Return the [X, Y] coordinate for the center point of the cell that contains the specified text.  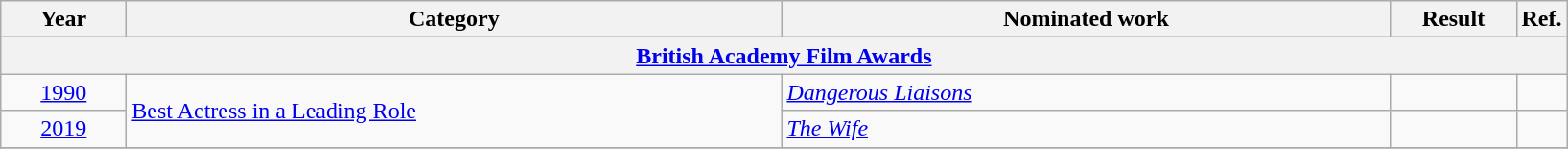
Best Actress in a Leading Role [455, 111]
Nominated work [1086, 19]
Dangerous Liaisons [1086, 92]
Year [63, 19]
1990 [63, 92]
The Wife [1086, 129]
Result [1454, 19]
British Academy Film Awards [784, 56]
2019 [63, 129]
Category [455, 19]
Ref. [1542, 19]
